Provide the [X, Y] coordinate of the cell's center where the given text is located.  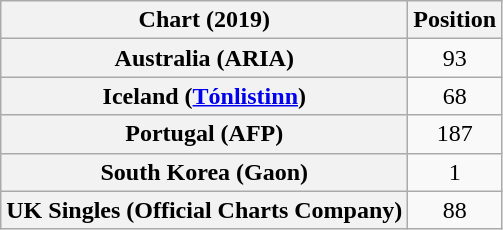
Portugal (AFP) [204, 134]
93 [455, 58]
187 [455, 134]
UK Singles (Official Charts Company) [204, 210]
1 [455, 172]
68 [455, 96]
Chart (2019) [204, 20]
Position [455, 20]
Australia (ARIA) [204, 58]
88 [455, 210]
South Korea (Gaon) [204, 172]
Iceland (Tónlistinn) [204, 96]
